Identify which cell holds the provided text, then report its [x, y] central coordinate. 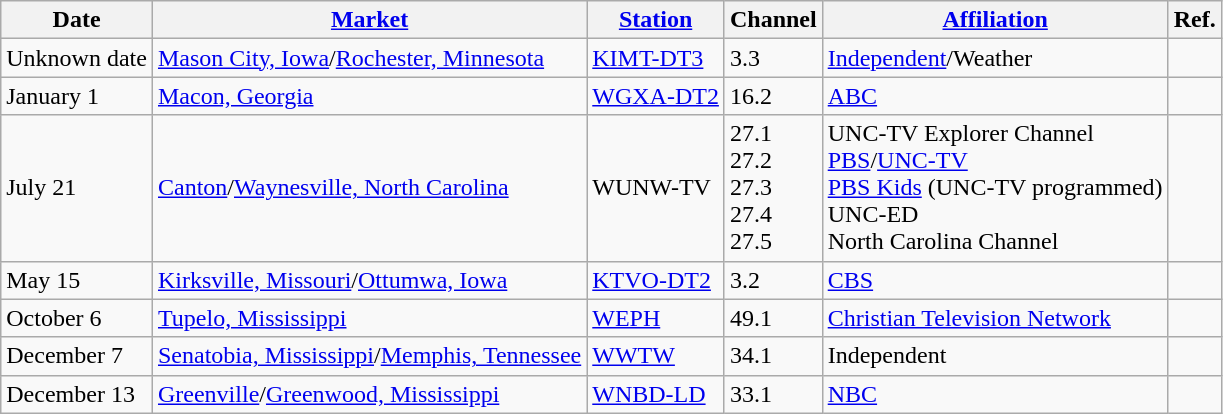
CBS [995, 280]
Tupelo, Mississippi [369, 318]
May 15 [77, 280]
Mason City, Iowa/Rochester, Minnesota [369, 58]
49.1 [773, 318]
Market [369, 20]
Unknown date [77, 58]
December 13 [77, 394]
34.1 [773, 356]
3.2 [773, 280]
Christian Television Network [995, 318]
December 7 [77, 356]
Ref. [1194, 20]
Kirksville, Missouri/Ottumwa, Iowa [369, 280]
Greenville/Greenwood, Mississippi [369, 394]
Station [656, 20]
ABC [995, 96]
Independent/Weather [995, 58]
16.2 [773, 96]
KTVO-DT2 [656, 280]
33.1 [773, 394]
Canton/Waynesville, North Carolina [369, 188]
October 6 [77, 318]
Date [77, 20]
WUNW-TV [656, 188]
WEPH [656, 318]
Independent [995, 356]
Senatobia, Mississippi/Memphis, Tennessee [369, 356]
27.1 27.2 27.3 27.4 27.5 [773, 188]
Macon, Georgia [369, 96]
WGXA-DT2 [656, 96]
WNBD-LD [656, 394]
July 21 [77, 188]
Affiliation [995, 20]
WWTW [656, 356]
UNC-TV Explorer Channel PBS/UNC-TV PBS Kids (UNC-TV programmed) UNC-ED North Carolina Channel [995, 188]
3.3 [773, 58]
January 1 [77, 96]
Channel [773, 20]
KIMT-DT3 [656, 58]
NBC [995, 394]
